Scan for the cell matching the given text and deliver its (X, Y) coordinate at center. 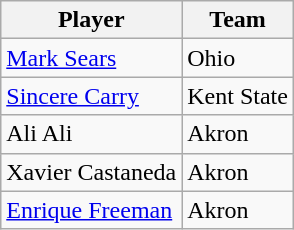
Team (238, 20)
Enrique Freeman (92, 210)
Player (92, 20)
Kent State (238, 96)
Ohio (238, 58)
Ali Ali (92, 134)
Mark Sears (92, 58)
Xavier Castaneda (92, 172)
Sincere Carry (92, 96)
